Pinpoint the cell where the given text exists, returning its (X, Y) midpoint coordinate. 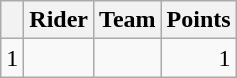
Team (128, 20)
Rider (59, 20)
Points (198, 20)
